Return the [X, Y] coordinate for the center point of the cell that contains the specified text.  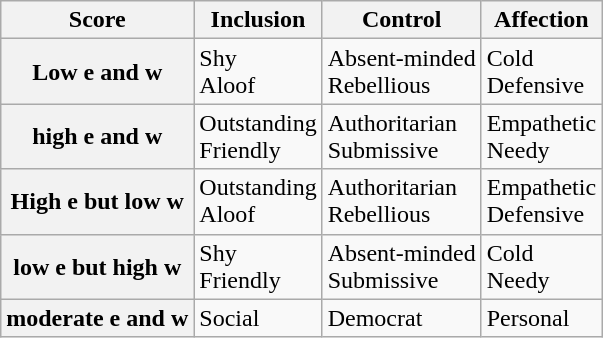
ShyAloof [258, 72]
Inclusion [258, 20]
ShyFriendly [258, 266]
OutstandingAloof [258, 202]
AuthoritarianSubmissive [402, 136]
High e but low w [98, 202]
ColdDefensive [541, 72]
AuthoritarianRebellious [402, 202]
Social [258, 318]
Affection [541, 20]
moderate e and w [98, 318]
OutstandingFriendly [258, 136]
Personal [541, 318]
Low e and w [98, 72]
EmpatheticNeedy [541, 136]
Absent-mindedSubmissive [402, 266]
Control [402, 20]
low e but high w [98, 266]
Score [98, 20]
Absent-mindedRebellious [402, 72]
ColdNeedy [541, 266]
EmpatheticDefensive [541, 202]
Democrat [402, 318]
high e and w [98, 136]
